Detect which cell encompasses the target text, then output its [X, Y] center coordinate. 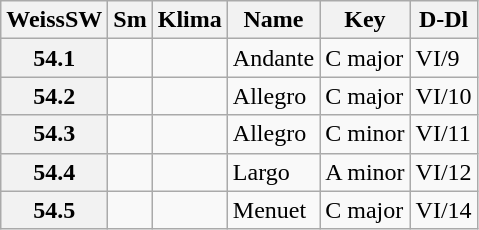
Menuet [273, 210]
VI/11 [444, 134]
54.5 [54, 210]
Largo [273, 172]
VI/10 [444, 96]
C minor [365, 134]
54.2 [54, 96]
54.4 [54, 172]
D-Dl [444, 20]
54.1 [54, 58]
VI/9 [444, 58]
Name [273, 20]
Key [365, 20]
A minor [365, 172]
54.3 [54, 134]
VI/14 [444, 210]
WeissSW [54, 20]
Andante [273, 58]
VI/12 [444, 172]
Klima [190, 20]
Sm [130, 20]
